Find where the given text appears and provide that cell's center as (X, Y) coordinate. 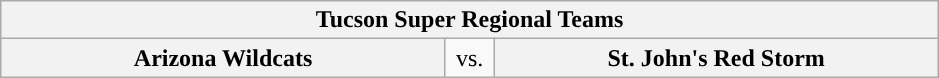
St. John's Red Storm (716, 58)
vs. (470, 58)
Tucson Super Regional Teams (470, 20)
Arizona Wildcats (224, 58)
